Return [x, y] of the center of cell containing provided text 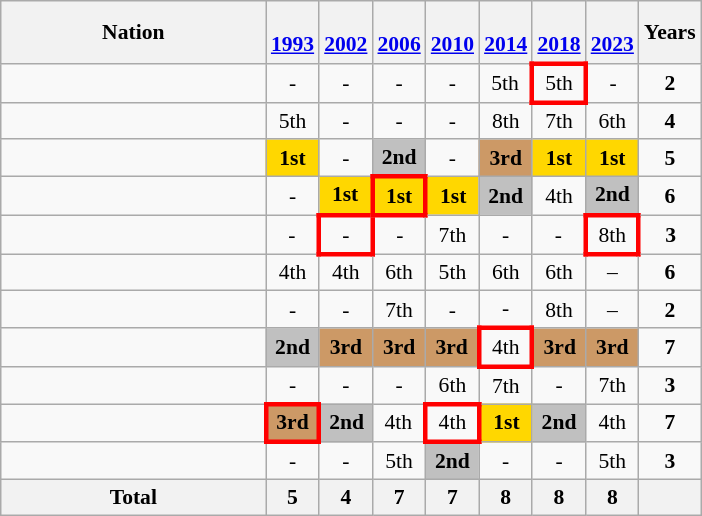
2014 [506, 32]
Years [670, 32]
2018 [558, 32]
Total [134, 498]
2010 [452, 32]
2002 [346, 32]
2023 [612, 32]
2006 [398, 32]
1993 [292, 32]
Nation [134, 32]
